Determine the (X, Y) coordinate at the center of the cell enclosing the given text.  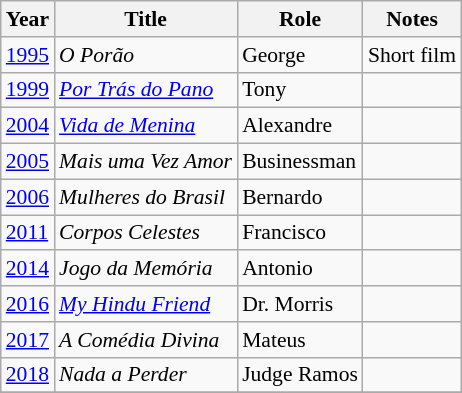
Vida de Menina (146, 126)
Mulheres do Brasil (146, 197)
Jogo da Memória (146, 269)
Role (300, 19)
2014 (28, 269)
Year (28, 19)
2005 (28, 162)
2018 (28, 375)
1999 (28, 90)
Por Trás do Pano (146, 90)
My Hindu Friend (146, 304)
Dr. Morris (300, 304)
Bernardo (300, 197)
Mateus (300, 340)
O Porão (146, 55)
2006 (28, 197)
Notes (412, 19)
Corpos Celestes (146, 233)
Tony (300, 90)
Title (146, 19)
Businessman (300, 162)
Antonio (300, 269)
Short film (412, 55)
2016 (28, 304)
2017 (28, 340)
1995 (28, 55)
Mais uma Vez Amor (146, 162)
George (300, 55)
Judge Ramos (300, 375)
2004 (28, 126)
Nada a Perder (146, 375)
Francisco (300, 233)
2011 (28, 233)
A Comédia Divina (146, 340)
Alexandre (300, 126)
